Detect which cell encompasses the target text, then output its [x, y] center coordinate. 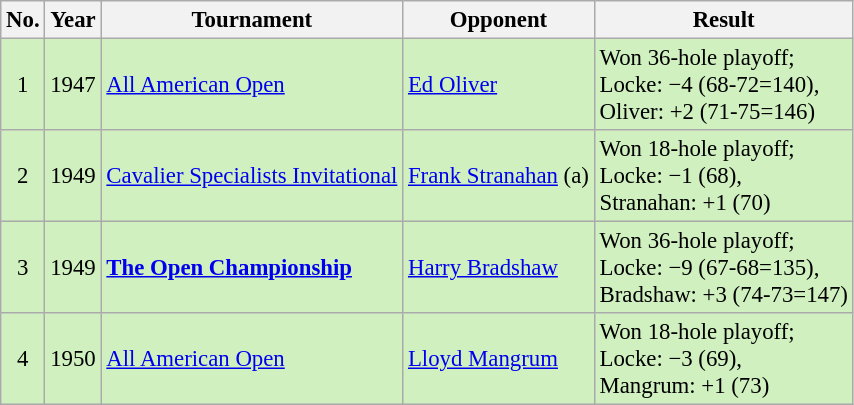
1 [23, 85]
2 [23, 176]
4 [23, 359]
Harry Bradshaw [499, 268]
Frank Stranahan (a) [499, 176]
Ed Oliver [499, 85]
No. [23, 20]
1950 [73, 359]
Won 36-hole playoff;Locke: −9 (67-68=135),Bradshaw: +3 (74-73=147) [724, 268]
Cavalier Specialists Invitational [252, 176]
3 [23, 268]
Tournament [252, 20]
Lloyd Mangrum [499, 359]
Won 18-hole playoff;Locke: −1 (68),Stranahan: +1 (70) [724, 176]
Won 36-hole playoff;Locke: −4 (68-72=140),Oliver: +2 (71-75=146) [724, 85]
Opponent [499, 20]
1947 [73, 85]
Year [73, 20]
The Open Championship [252, 268]
Result [724, 20]
Won 18-hole playoff;Locke: −3 (69),Mangrum: +1 (73) [724, 359]
